Search for the cell housing the specified text and yield its (X, Y) center coordinate. 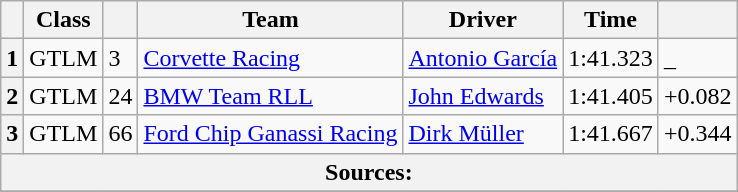
Sources: (369, 172)
2 (12, 96)
Class (64, 20)
66 (120, 134)
Antonio García (483, 58)
24 (120, 96)
Driver (483, 20)
1:41.323 (611, 58)
+0.082 (698, 96)
Ford Chip Ganassi Racing (270, 134)
_ (698, 58)
1:41.405 (611, 96)
1 (12, 58)
Dirk Müller (483, 134)
BMW Team RLL (270, 96)
Team (270, 20)
1:41.667 (611, 134)
+0.344 (698, 134)
Corvette Racing (270, 58)
Time (611, 20)
John Edwards (483, 96)
